Provide the [x, y] coordinate of the cell's center where the given text is located.  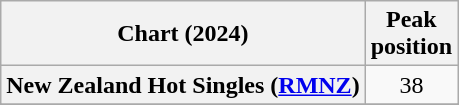
Peakposition [411, 34]
New Zealand Hot Singles (RMNZ) [183, 85]
Chart (2024) [183, 34]
38 [411, 85]
